For the text-containing cell, return its midpoint in [X, Y] coordinate format. 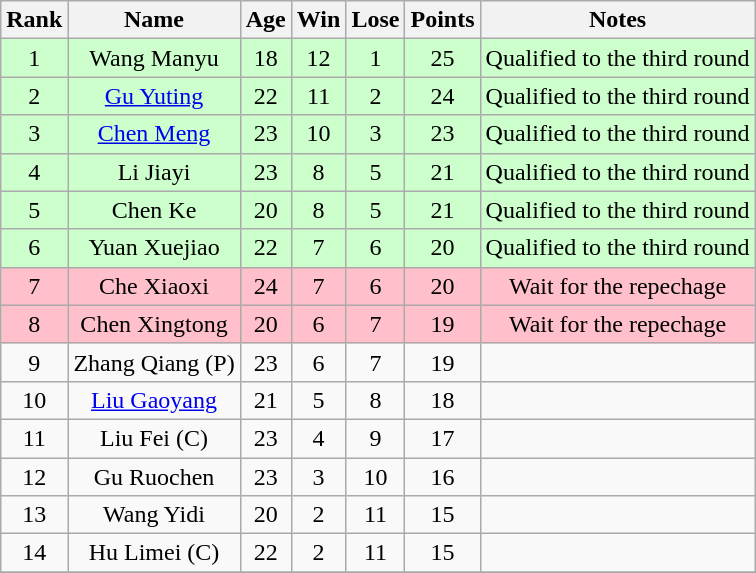
Points [442, 20]
Notes [618, 20]
Liu Fei (C) [154, 438]
Chen Xingtong [154, 324]
Wang Manyu [154, 58]
16 [442, 477]
Gu Ruochen [154, 477]
Li Jiayi [154, 172]
Chen Ke [154, 210]
Chen Meng [154, 134]
Gu Yuting [154, 96]
Rank [34, 20]
Win [318, 20]
Che Xiaoxi [154, 286]
17 [442, 438]
Name [154, 20]
Zhang Qiang (P) [154, 362]
Wang Yidi [154, 515]
13 [34, 515]
Lose [376, 20]
25 [442, 58]
Age [266, 20]
Yuan Xuejiao [154, 248]
Liu Gaoyang [154, 400]
14 [34, 553]
Hu Limei (C) [154, 553]
